Identify which cell holds the provided text, then report its [x, y] central coordinate. 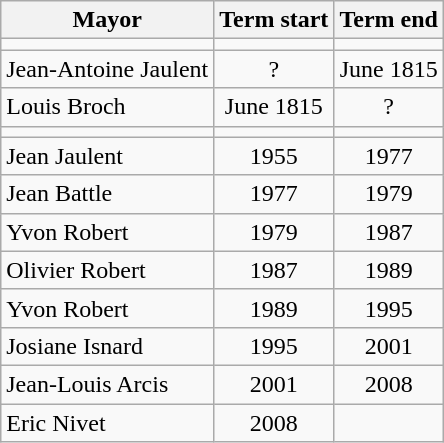
Olivier Robert [108, 270]
1955 [274, 156]
Eric Nivet [108, 423]
Jean-Louis Arcis [108, 384]
Term end [389, 20]
Term start [274, 20]
Jean Battle [108, 194]
Jean Jaulent [108, 156]
Louis Broch [108, 107]
Jean-Antoine Jaulent [108, 69]
Mayor [108, 20]
Josiane Isnard [108, 346]
